From the cell containing the given text, extract its center point as [X, Y] coordinate. 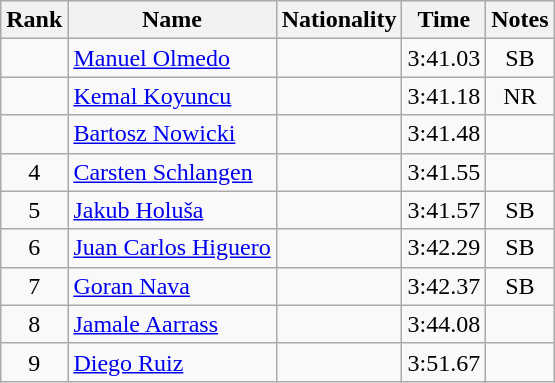
Nationality [339, 20]
3:41.57 [444, 210]
8 [34, 324]
3:42.29 [444, 248]
Carsten Schlangen [172, 172]
6 [34, 248]
7 [34, 286]
3:51.67 [444, 362]
Rank [34, 20]
Manuel Olmedo [172, 58]
NR [520, 96]
Time [444, 20]
3:41.48 [444, 134]
3:41.03 [444, 58]
9 [34, 362]
Diego Ruiz [172, 362]
Goran Nava [172, 286]
Bartosz Nowicki [172, 134]
3:42.37 [444, 286]
Notes [520, 20]
Juan Carlos Higuero [172, 248]
3:41.55 [444, 172]
Kemal Koyuncu [172, 96]
3:44.08 [444, 324]
Name [172, 20]
4 [34, 172]
Jamale Aarrass [172, 324]
3:41.18 [444, 96]
5 [34, 210]
Jakub Holuša [172, 210]
